For the text-containing cell, return its midpoint in (x, y) coordinate format. 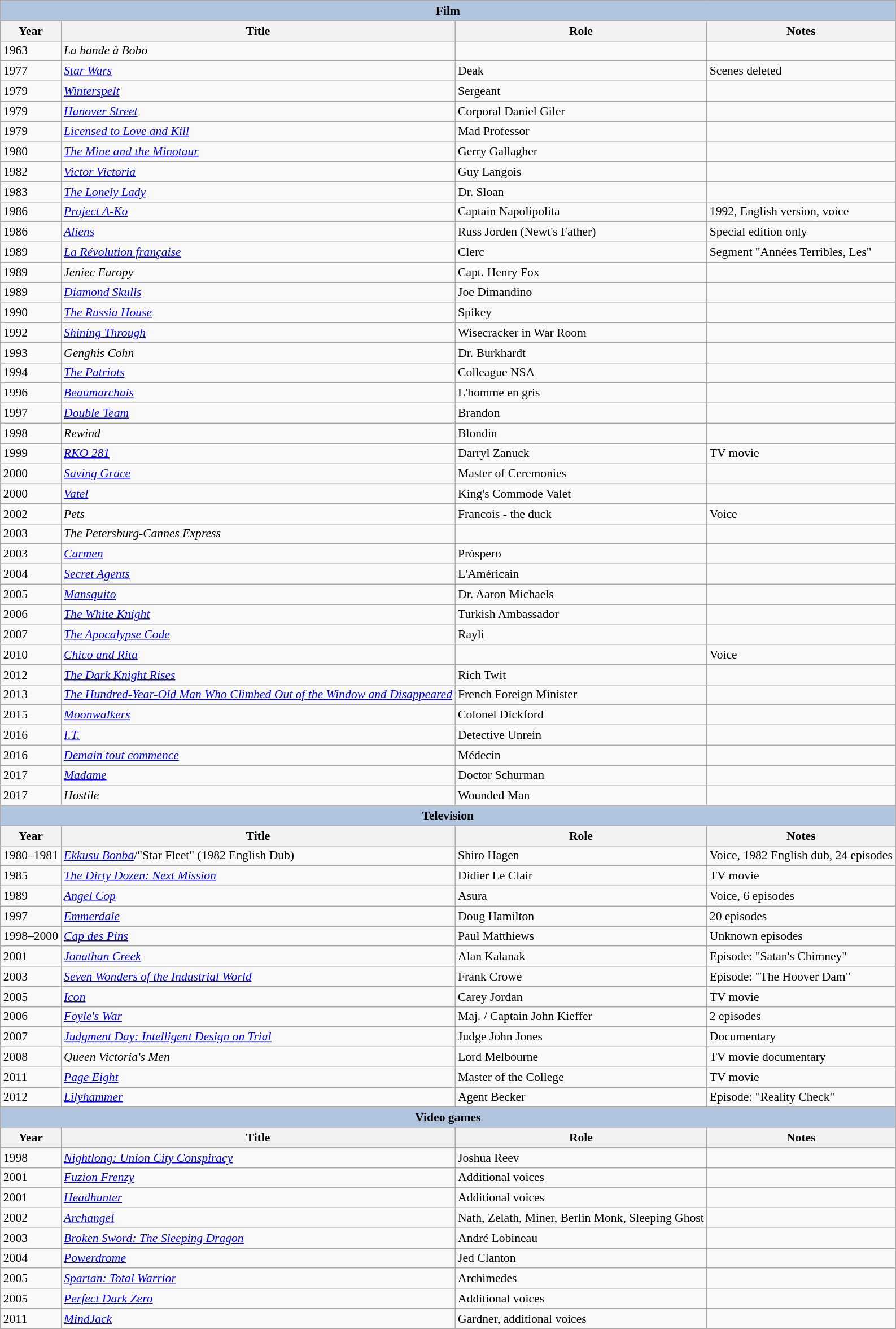
Vatel (258, 494)
Wisecracker in War Room (581, 333)
Victor Victoria (258, 172)
Scenes deleted (801, 71)
20 episodes (801, 916)
2013 (30, 695)
Joe Dimandino (581, 293)
The Apocalypse Code (258, 635)
I.T. (258, 735)
Jed Clanton (581, 1258)
MindJack (258, 1319)
Archangel (258, 1218)
Shiro Hagen (581, 856)
Mad Professor (581, 132)
Doug Hamilton (581, 916)
Powerdrome (258, 1258)
The Mine and the Minotaur (258, 152)
Page Eight (258, 1077)
Brandon (581, 413)
Captain Napolipolita (581, 212)
Master of the College (581, 1077)
André Lobineau (581, 1238)
1980–1981 (30, 856)
Broken Sword: The Sleeping Dragon (258, 1238)
2015 (30, 715)
1998–2000 (30, 936)
Double Team (258, 413)
Colonel Dickford (581, 715)
2 episodes (801, 1017)
Russ Jorden (Newt's Father) (581, 232)
Jeniec Europy (258, 272)
Fuzion Frenzy (258, 1178)
L'Américain (581, 574)
Chico and Rita (258, 655)
Detective Unrein (581, 735)
Wounded Man (581, 796)
Archimedes (581, 1279)
Voice, 6 episodes (801, 896)
Genghis Cohn (258, 353)
Médecin (581, 755)
Frank Crowe (581, 977)
Video games (448, 1118)
Capt. Henry Fox (581, 272)
Nath, Zelath, Miner, Berlin Monk, Sleeping Ghost (581, 1218)
Icon (258, 997)
Mansquito (258, 594)
Queen Victoria's Men (258, 1057)
Judgment Day: Intelligent Design on Trial (258, 1037)
Hostile (258, 796)
Hanover Street (258, 111)
Aliens (258, 232)
Doctor Schurman (581, 775)
The Hundred-Year-Old Man Who Climbed Out of the Window and Disappeared (258, 695)
Dr. Burkhardt (581, 353)
Guy Langois (581, 172)
Saving Grace (258, 474)
Winterspelt (258, 91)
Darryl Zanuck (581, 454)
Judge John Jones (581, 1037)
2010 (30, 655)
Corporal Daniel Giler (581, 111)
1993 (30, 353)
Rich Twit (581, 675)
Emmerdale (258, 916)
TV movie documentary (801, 1057)
The Dark Knight Rises (258, 675)
Nightlong: Union City Conspiracy (258, 1158)
1999 (30, 454)
Seven Wonders of the Industrial World (258, 977)
Joshua Reev (581, 1158)
RKO 281 (258, 454)
Unknown episodes (801, 936)
1992 (30, 333)
Dr. Sloan (581, 192)
Próspero (581, 554)
Segment "Années Terribles, Les" (801, 252)
1985 (30, 876)
Blondin (581, 433)
Special edition only (801, 232)
Headhunter (258, 1198)
Beaumarchais (258, 393)
King's Commode Valet (581, 494)
1983 (30, 192)
1996 (30, 393)
Film (448, 11)
Paul Matthiews (581, 936)
Voice, 1982 English dub, 24 episodes (801, 856)
Ekkusu Bonbā/"Star Fleet" (1982 English Dub) (258, 856)
La Révolution française (258, 252)
Alan Kalanak (581, 957)
Perfect Dark Zero (258, 1299)
Documentary (801, 1037)
1982 (30, 172)
Deak (581, 71)
Gardner, additional voices (581, 1319)
1963 (30, 51)
Clerc (581, 252)
Madame (258, 775)
1977 (30, 71)
Jonathan Creek (258, 957)
Secret Agents (258, 574)
The Russia House (258, 313)
Diamond Skulls (258, 293)
Star Wars (258, 71)
La bande à Bobo (258, 51)
The Lonely Lady (258, 192)
The Patriots (258, 373)
Demain tout commence (258, 755)
The Dirty Dozen: Next Mission (258, 876)
Francois - the duck (581, 514)
1980 (30, 152)
The White Knight (258, 615)
Episode: "The Hoover Dam" (801, 977)
Foyle's War (258, 1017)
Spartan: Total Warrior (258, 1279)
Dr. Aaron Michaels (581, 594)
Episode: "Satan's Chimney" (801, 957)
1994 (30, 373)
Colleague NSA (581, 373)
Spikey (581, 313)
Cap des Pins (258, 936)
Carmen (258, 554)
Episode: "Reality Check" (801, 1097)
Shining Through (258, 333)
The Petersburg-Cannes Express (258, 534)
Maj. / Captain John Kieffer (581, 1017)
Rayli (581, 635)
Moonwalkers (258, 715)
Lord Melbourne (581, 1057)
1992, English version, voice (801, 212)
L'homme en gris (581, 393)
Lilyhammer (258, 1097)
Television (448, 816)
Master of Ceremonies (581, 474)
Carey Jordan (581, 997)
Sergeant (581, 91)
Asura (581, 896)
Pets (258, 514)
2008 (30, 1057)
1990 (30, 313)
Rewind (258, 433)
Turkish Ambassador (581, 615)
French Foreign Minister (581, 695)
Licensed to Love and Kill (258, 132)
Gerry Gallagher (581, 152)
Didier Le Clair (581, 876)
Angel Cop (258, 896)
Agent Becker (581, 1097)
Project A-Ko (258, 212)
